Find where the given text appears and provide that cell's center as [x, y] coordinate. 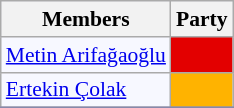
Members [86, 19]
Metin Arifağaoğlu [86, 55]
Party [202, 19]
Ertekin Çolak [86, 90]
